Determine the [X, Y] coordinate at the center of the cell enclosing the given text.  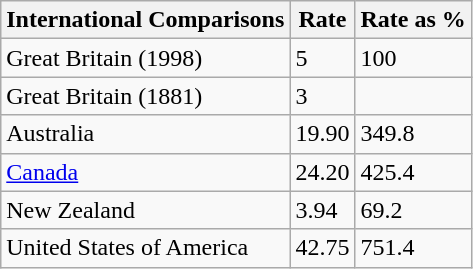
751.4 [413, 248]
Rate as % [413, 20]
International Comparisons [146, 20]
Australia [146, 134]
42.75 [322, 248]
Great Britain (1998) [146, 58]
3 [322, 96]
Great Britain (1881) [146, 96]
100 [413, 58]
3.94 [322, 210]
69.2 [413, 210]
Canada [146, 172]
United States of America [146, 248]
Rate [322, 20]
5 [322, 58]
New Zealand [146, 210]
349.8 [413, 134]
19.90 [322, 134]
24.20 [322, 172]
425.4 [413, 172]
